Determine the (X, Y) coordinate at the center of the cell enclosing the given text.  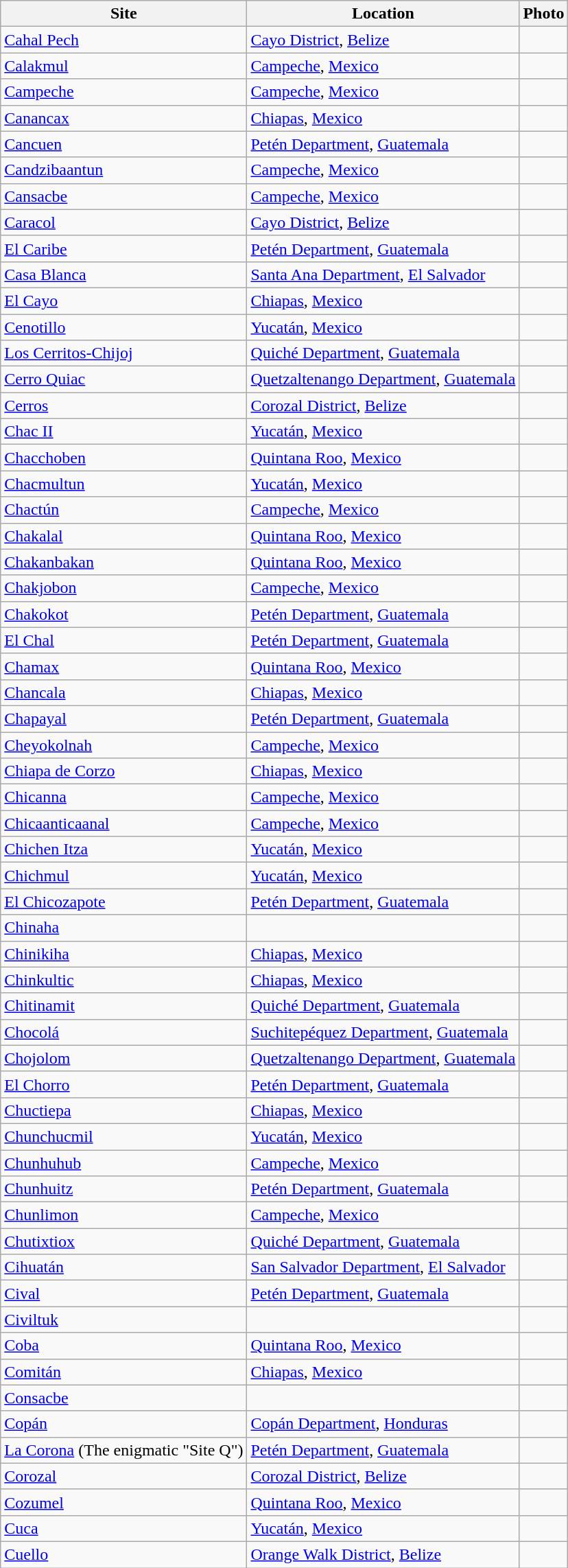
Cival (123, 1294)
Copán Department, Honduras (383, 1424)
Los Cerritos-Chijoj (123, 353)
Chunhuitz (123, 1189)
Civiltuk (123, 1320)
Photo (543, 14)
Chunchucmil (123, 1136)
Cozumel (123, 1502)
Consacbe (123, 1398)
Chichmul (123, 876)
Chojolom (123, 1058)
Suchitepéquez Department, Guatemala (383, 1032)
Corozal (123, 1476)
Cuello (123, 1554)
Canancax (123, 118)
Chunhuhub (123, 1163)
Comitán (123, 1372)
Cancuen (123, 144)
Orange Walk District, Belize (383, 1554)
Campeche (123, 92)
Chakalal (123, 536)
Casa Blanca (123, 274)
Chamax (123, 666)
Cihuatán (123, 1267)
Site (123, 14)
Candzibaantun (123, 170)
Cerro Quiac (123, 379)
Chicanna (123, 797)
Chinkultic (123, 980)
Chichen Itza (123, 850)
El Chorro (123, 1084)
Coba (123, 1346)
Caracol (123, 222)
San Salvador Department, El Salvador (383, 1267)
La Corona (The enigmatic "Site Q") (123, 1450)
Chuctiepa (123, 1110)
Calakmul (123, 66)
Chancala (123, 692)
El Chal (123, 640)
Chacmultun (123, 484)
Chicaanticaanal (123, 823)
Chocolá (123, 1032)
Chakjobon (123, 588)
Chakokot (123, 614)
Cerros (123, 406)
Chitinamit (123, 1006)
El Chicozapote (123, 902)
Chactún (123, 510)
Santa Ana Department, El Salvador (383, 274)
Location (383, 14)
Chunlimon (123, 1215)
Chinikiha (123, 954)
Cuca (123, 1528)
Cheyokolnah (123, 745)
El Caribe (123, 248)
Cahal Pech (123, 40)
Chakanbakan (123, 562)
Chinaha (123, 928)
Chacchoben (123, 458)
Cansacbe (123, 196)
Chiapa de Corzo (123, 771)
El Cayo (123, 301)
Cenotillo (123, 327)
Chac II (123, 432)
Chapayal (123, 718)
Copán (123, 1424)
Chutixtiox (123, 1241)
